From the cell containing the given text, extract its center point as [X, Y] coordinate. 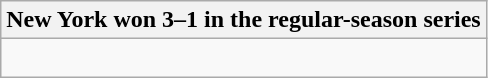
New York won 3–1 in the regular-season series [244, 20]
